Locate the cell with the specified text and output its (x, y) center coordinate. 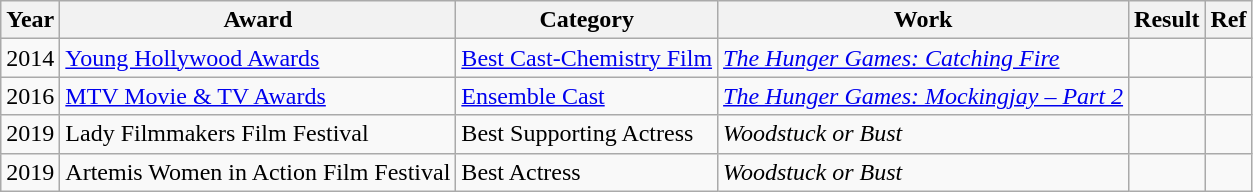
Best Cast-Chemistry Film (587, 58)
Young Hollywood Awards (258, 58)
Best Supporting Actress (587, 134)
The Hunger Games: Catching Fire (924, 58)
2016 (30, 96)
Ref (1228, 20)
Best Actress (587, 172)
Work (924, 20)
Lady Filmmakers Film Festival (258, 134)
MTV Movie & TV Awards (258, 96)
Category (587, 20)
Year (30, 20)
Award (258, 20)
Artemis Women in Action Film Festival (258, 172)
Ensemble Cast (587, 96)
The Hunger Games: Mockingjay – Part 2 (924, 96)
2014 (30, 58)
Result (1167, 20)
